Return (x, y) of the center of cell containing provided text 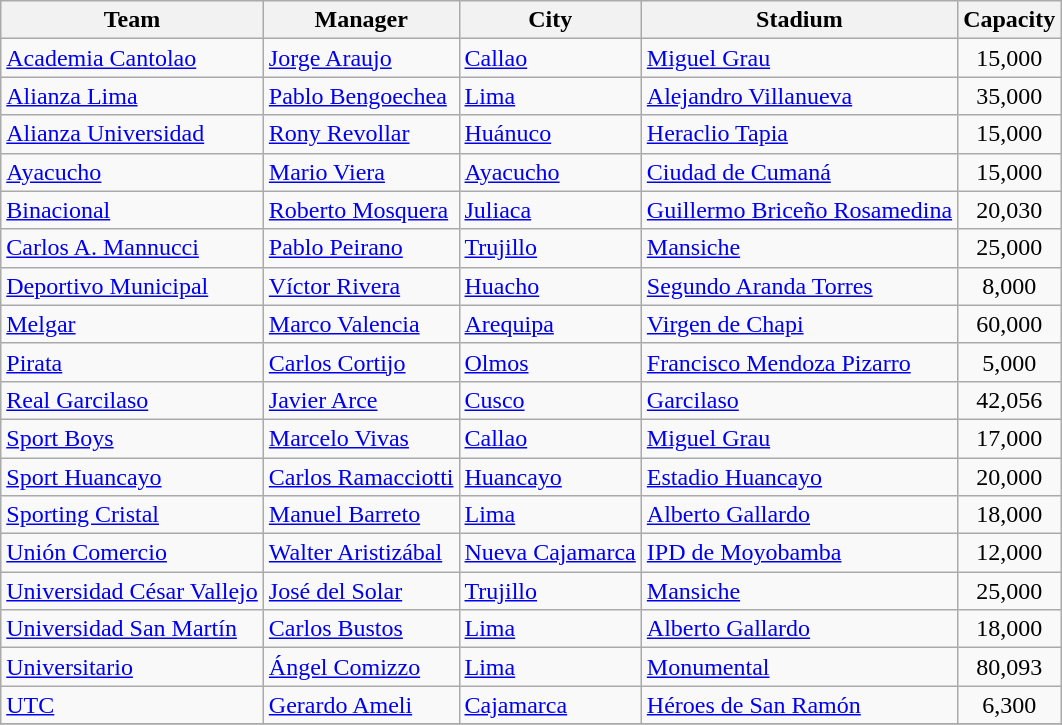
Héroes de San Ramón (799, 705)
Rony Revollar (361, 134)
Real Garcilaso (132, 400)
Binacional (132, 210)
Jorge Araujo (361, 58)
Manager (361, 20)
Mario Viera (361, 172)
Deportivo Municipal (132, 286)
Stadium (799, 20)
6,300 (1010, 705)
Javier Arce (361, 400)
80,093 (1010, 667)
Marcelo Vivas (361, 438)
Virgen de Chapi (799, 324)
Garcilaso (799, 400)
Universitario (132, 667)
Ciudad de Cumaná (799, 172)
20,000 (1010, 477)
Alejandro Villanueva (799, 96)
UTC (132, 705)
Marco Valencia (361, 324)
José del Solar (361, 591)
20,030 (1010, 210)
60,000 (1010, 324)
8,000 (1010, 286)
Carlos A. Mannucci (132, 248)
Heraclio Tapia (799, 134)
Sport Huancayo (132, 477)
Monumental (799, 667)
Olmos (550, 362)
Cusco (550, 400)
5,000 (1010, 362)
Unión Comercio (132, 553)
City (550, 20)
Alianza Universidad (132, 134)
Roberto Mosquera (361, 210)
Francisco Mendoza Pizarro (799, 362)
Carlos Ramacciotti (361, 477)
Melgar (132, 324)
42,056 (1010, 400)
Pirata (132, 362)
Pablo Peirano (361, 248)
IPD de Moyobamba (799, 553)
Víctor Rivera (361, 286)
Arequipa (550, 324)
12,000 (1010, 553)
Guillermo Briceño Rosamedina (799, 210)
Cajamarca (550, 705)
Gerardo Ameli (361, 705)
Universidad San Martín (132, 629)
Manuel Barreto (361, 515)
35,000 (1010, 96)
Universidad César Vallejo (132, 591)
Huancayo (550, 477)
Sporting Cristal (132, 515)
Estadio Huancayo (799, 477)
Capacity (1010, 20)
Segundo Aranda Torres (799, 286)
Huacho (550, 286)
Carlos Cortijo (361, 362)
Huánuco (550, 134)
Walter Aristizábal (361, 553)
Juliaca (550, 210)
Carlos Bustos (361, 629)
17,000 (1010, 438)
Academia Cantolao (132, 58)
Alianza Lima (132, 96)
Ángel Comizzo (361, 667)
Pablo Bengoechea (361, 96)
Sport Boys (132, 438)
Nueva Cajamarca (550, 553)
Team (132, 20)
